Extract the [X, Y] coordinate from the center of the cell holding the provided text.  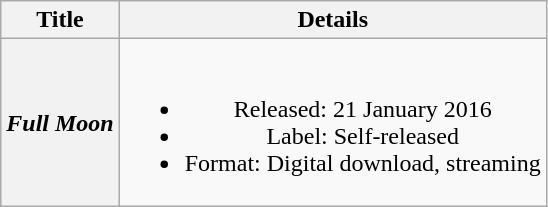
Full Moon [60, 122]
Title [60, 20]
Details [332, 20]
Released: 21 January 2016Label: Self-releasedFormat: Digital download, streaming [332, 122]
